Pinpoint the cell where the given text exists, returning its (x, y) midpoint coordinate. 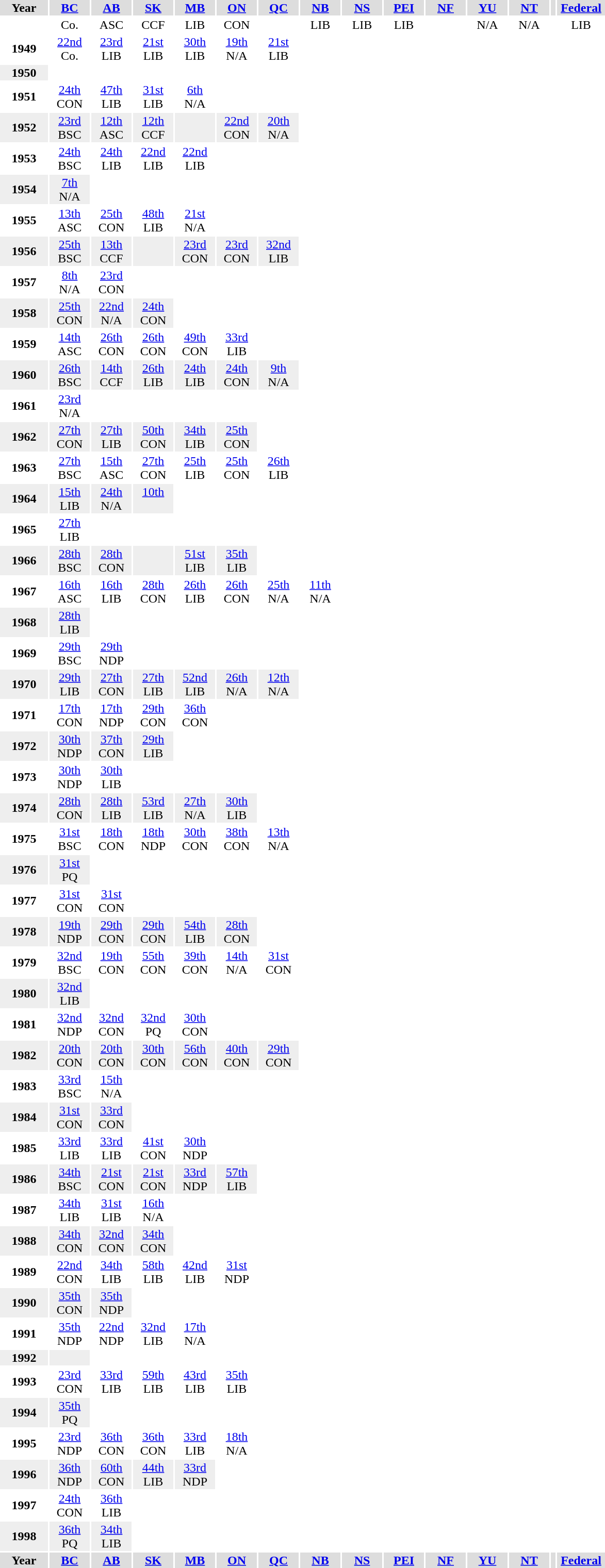
22ndNDP (111, 1334)
1964 (24, 499)
13thN/A (279, 839)
1987 (24, 1210)
20thN/A (279, 128)
23rdBSC (70, 128)
1992 (24, 1358)
1978 (24, 932)
1955 (24, 221)
1957 (24, 282)
26thBSC (70, 375)
29thBSC (70, 654)
1951 (24, 97)
52ndLIB (195, 685)
1956 (24, 252)
32ndNDP (70, 1025)
18thNDP (153, 839)
13thASC (70, 221)
1961 (24, 406)
32ndBSC (70, 963)
21stN/A (195, 221)
27thBSC (70, 468)
17thCON (70, 715)
1952 (24, 128)
25thLIB (195, 468)
1985 (24, 1148)
55thCON (153, 963)
1960 (24, 375)
ASC (111, 25)
42ndLIB (195, 1272)
1976 (24, 870)
1975 (24, 839)
29thNDP (111, 654)
1962 (24, 437)
1980 (24, 994)
CCF (153, 25)
1994 (24, 1412)
24thBSC (70, 159)
48thLIB (153, 221)
15thLIB (70, 499)
11thN/A (320, 592)
43rdLIB (195, 1381)
19thN/A (237, 48)
1949 (24, 48)
12thCCF (153, 128)
54thLIB (195, 932)
33rdBSC (70, 1087)
36thNDP (70, 1474)
1972 (24, 746)
14thCCF (111, 375)
1989 (24, 1272)
7thN/A (70, 190)
16thLIB (111, 592)
44thLIB (153, 1474)
1965 (24, 530)
49thCON (195, 344)
50thCON (153, 437)
47thLIB (111, 97)
1958 (24, 313)
25thBSC (70, 252)
15thN/A (111, 1087)
28thBSC (70, 561)
37thCON (111, 746)
1969 (24, 654)
17thNDP (111, 715)
1973 (24, 777)
1988 (24, 1241)
1953 (24, 159)
36thPQ (70, 1536)
34thBSC (70, 1179)
1959 (24, 344)
Co. (70, 25)
14thASC (70, 344)
1979 (24, 963)
1991 (24, 1334)
1971 (24, 715)
38thCON (237, 839)
35thPQ (70, 1412)
1981 (24, 1025)
12thASC (111, 128)
40thCON (237, 1056)
17thN/A (195, 1334)
31stPQ (70, 870)
16thASC (70, 592)
1950 (24, 73)
18thCON (111, 839)
36thLIB (111, 1505)
58thLIB (153, 1272)
16thN/A (153, 1210)
39thCON (195, 963)
22ndCo. (70, 48)
1984 (24, 1117)
13thCCF (111, 252)
24thN/A (111, 499)
59thLIB (153, 1381)
41stCON (153, 1148)
18thN/A (237, 1443)
1993 (24, 1381)
60thCON (111, 1474)
1970 (24, 685)
19thCON (111, 963)
1990 (24, 1303)
9thN/A (279, 375)
1997 (24, 1505)
31stNDP (237, 1272)
27thN/A (195, 808)
32ndPQ (153, 1025)
35thCON (70, 1303)
19thNDP (70, 932)
1983 (24, 1087)
10th (153, 499)
1996 (24, 1474)
53rdLIB (153, 808)
33rdCON (111, 1117)
1977 (24, 901)
CON (237, 25)
14thN/A (237, 963)
1967 (24, 592)
12thN/A (279, 685)
1954 (24, 190)
25thN/A (279, 592)
22ndN/A (111, 313)
51stLIB (195, 561)
56thCON (195, 1056)
1963 (24, 468)
1995 (24, 1443)
1982 (24, 1056)
1968 (24, 623)
1966 (24, 561)
57thLIB (237, 1179)
8thN/A (70, 282)
1974 (24, 808)
23rdNDP (70, 1443)
23rdN/A (70, 406)
26thN/A (237, 685)
15thASC (111, 468)
23rdLIB (111, 48)
6thN/A (195, 97)
1986 (24, 1179)
1998 (24, 1536)
31stBSC (70, 839)
